Output the [x, y] coordinate of the center of the cell containing the given text.  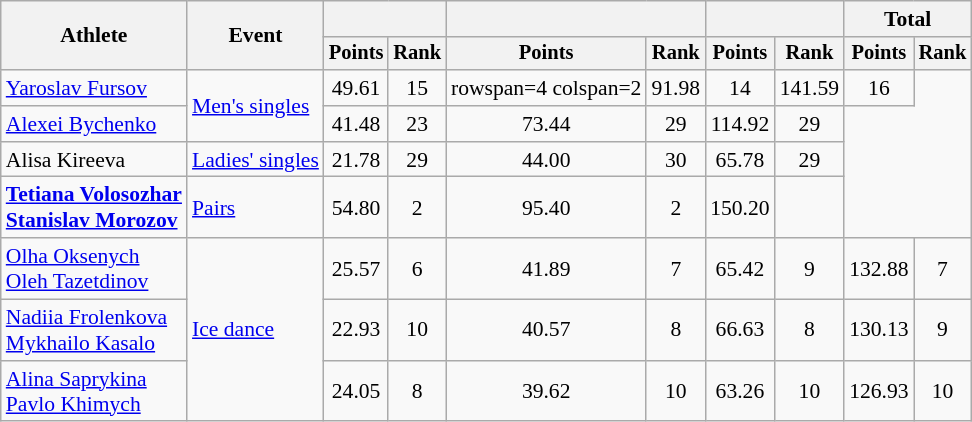
130.13 [878, 330]
Athlete [94, 36]
95.40 [546, 208]
21.78 [356, 160]
41.48 [356, 124]
30 [676, 160]
14 [740, 88]
65.42 [740, 268]
66.63 [740, 330]
150.20 [740, 208]
22.93 [356, 330]
132.88 [878, 268]
Ladies' singles [256, 160]
Men's singles [256, 106]
54.80 [356, 208]
Alina SaprykinaPavlo Khimych [94, 392]
16 [878, 88]
114.92 [740, 124]
6 [417, 268]
44.00 [546, 160]
39.62 [546, 392]
126.93 [878, 392]
Alexei Bychenko [94, 124]
Pairs [256, 208]
49.61 [356, 88]
Nadiia FrolenkovaMykhailo Kasalo [94, 330]
23 [417, 124]
40.57 [546, 330]
Event [256, 36]
15 [417, 88]
Ice dance [256, 330]
141.59 [810, 88]
91.98 [676, 88]
63.26 [740, 392]
24.05 [356, 392]
Yaroslav Fursov [94, 88]
Alisa Kireeva [94, 160]
Total [908, 19]
41.89 [546, 268]
rowspan=4 colspan=2 [546, 88]
73.44 [546, 124]
Olha OksenychOleh Tazetdinov [94, 268]
Tetiana VolosozharStanislav Morozov [94, 208]
25.57 [356, 268]
65.78 [740, 160]
